Locate the cell with the specified text and output its (X, Y) center coordinate. 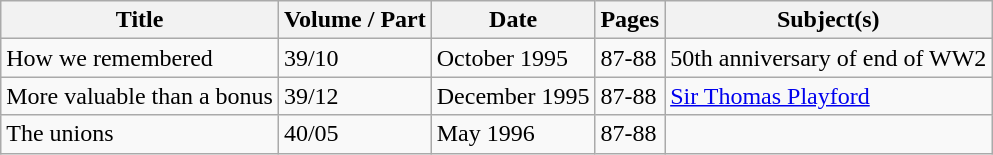
May 1996 (513, 134)
October 1995 (513, 58)
Volume / Part (354, 20)
More valuable than a bonus (140, 96)
The unions (140, 134)
Sir Thomas Playford (828, 96)
Subject(s) (828, 20)
39/12 (354, 96)
50th anniversary of end of WW2 (828, 58)
40/05 (354, 134)
Pages (630, 20)
Title (140, 20)
How we remembered (140, 58)
Date (513, 20)
December 1995 (513, 96)
39/10 (354, 58)
